Locate the cell with the specified text and output its (x, y) center coordinate. 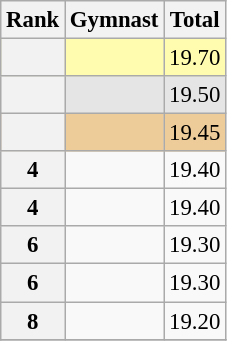
19.45 (195, 133)
19.50 (195, 95)
Total (195, 20)
Gymnast (114, 20)
Rank (33, 20)
19.70 (195, 58)
8 (33, 321)
19.20 (195, 321)
